Return (x, y) of the center of cell containing provided text 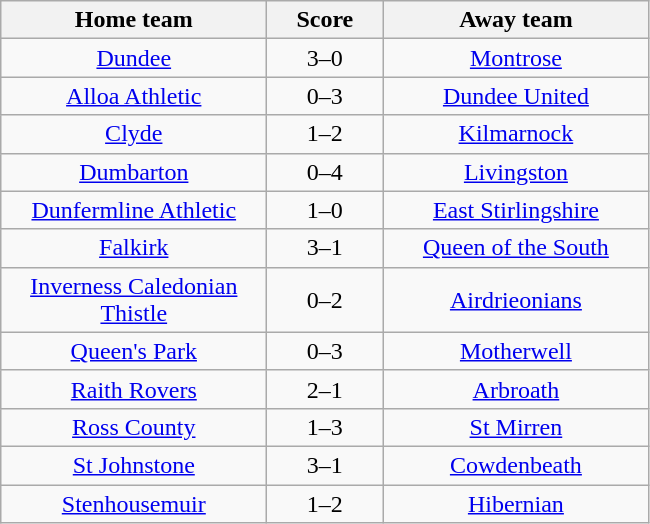
Raith Rovers (134, 389)
0–4 (325, 172)
Away team (516, 20)
Kilmarnock (516, 134)
Clyde (134, 134)
0–2 (325, 300)
1–0 (325, 210)
Cowdenbeath (516, 465)
Falkirk (134, 248)
Alloa Athletic (134, 96)
3–0 (325, 58)
Stenhousemuir (134, 503)
Hibernian (516, 503)
Dundee United (516, 96)
Inverness Caledonian Thistle (134, 300)
Score (325, 20)
St Mirren (516, 427)
St Johnstone (134, 465)
Livingston (516, 172)
Dumbarton (134, 172)
Airdrieonians (516, 300)
Queen's Park (134, 351)
Montrose (516, 58)
East Stirlingshire (516, 210)
Motherwell (516, 351)
Dunfermline Athletic (134, 210)
Ross County (134, 427)
2–1 (325, 389)
Arbroath (516, 389)
1–3 (325, 427)
Queen of the South (516, 248)
Dundee (134, 58)
Home team (134, 20)
